Capture the cell that displays the provided text and extract its [x, y] central coordinate. 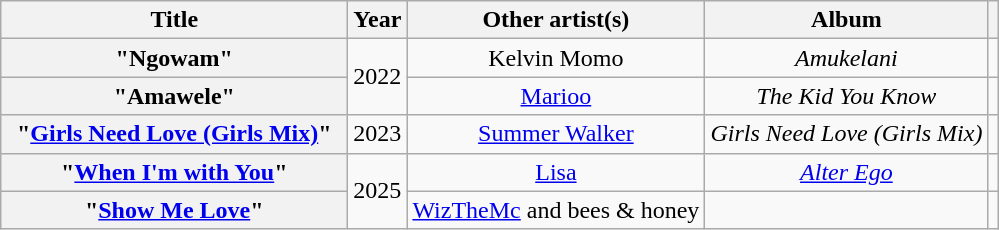
Title [174, 20]
"Girls Need Love (Girls Mix)" [174, 134]
Lisa [556, 172]
"When I'm with You" [174, 172]
"Amawele" [174, 96]
Amukelani [846, 58]
Marioo [556, 96]
Kelvin Momo [556, 58]
Girls Need Love (Girls Mix) [846, 134]
Alter Ego [846, 172]
Album [846, 20]
2022 [378, 77]
Other artist(s) [556, 20]
2023 [378, 134]
Year [378, 20]
WizTheMc and bees & honey [556, 210]
2025 [378, 191]
The Kid You Know [846, 96]
Summer Walker [556, 134]
"Show Me Love" [174, 210]
"Ngowam" [174, 58]
